Locate the cell with the specified text and output its [X, Y] center coordinate. 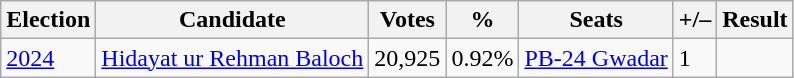
PB-24 Gwadar [596, 58]
+/– [694, 20]
2024 [48, 58]
0.92% [482, 58]
Seats [596, 20]
% [482, 20]
Election [48, 20]
1 [694, 58]
Votes [408, 20]
20,925 [408, 58]
Result [755, 20]
Candidate [232, 20]
Hidayat ur Rehman Baloch [232, 58]
